For the text-containing cell, return its midpoint in (x, y) coordinate format. 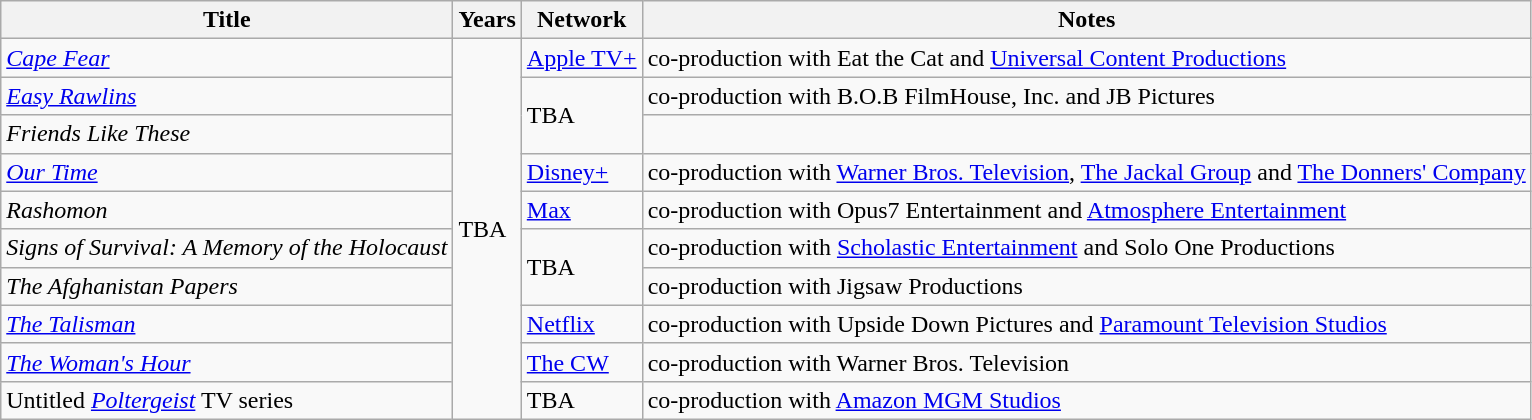
co-production with Amazon MGM Studios (1086, 400)
The Woman's Hour (227, 362)
Years (487, 20)
co-production with Eat the Cat and Universal Content Productions (1086, 58)
Our Time (227, 172)
co-production with Scholastic Entertainment and Solo One Productions (1086, 248)
The Afghanistan Papers (227, 286)
Apple TV+ (582, 58)
Network (582, 20)
Untitled Poltergeist TV series (227, 400)
The CW (582, 362)
Netflix (582, 324)
Signs of Survival: A Memory of the Holocaust (227, 248)
co-production with Jigsaw Productions (1086, 286)
co-production with Warner Bros. Television, The Jackal Group and The Donners' Company (1086, 172)
Easy Rawlins (227, 96)
Rashomon (227, 210)
co-production with Opus7 Entertainment and Atmosphere Entertainment (1086, 210)
Disney+ (582, 172)
Cape Fear (227, 58)
Max (582, 210)
Notes (1086, 20)
co-production with Warner Bros. Television (1086, 362)
Friends Like These (227, 134)
The Talisman (227, 324)
co-production with Upside Down Pictures and Paramount Television Studios (1086, 324)
Title (227, 20)
co-production with B.O.B FilmHouse, Inc. and JB Pictures (1086, 96)
